Output the (X, Y) coordinate of the center of the cell containing the given text.  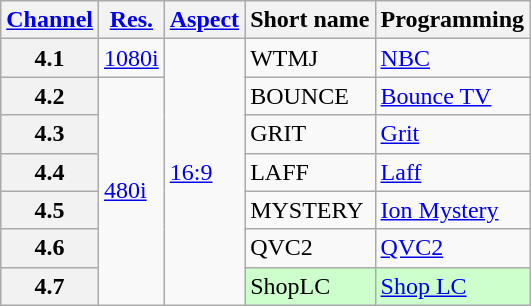
4.4 (50, 172)
Grit (452, 134)
GRIT (310, 134)
4.5 (50, 210)
Short name (310, 20)
Res. (132, 20)
Bounce TV (452, 96)
Shop LC (452, 286)
1080i (132, 58)
4.3 (50, 134)
480i (132, 191)
WTMJ (310, 58)
4.7 (50, 286)
4.6 (50, 248)
BOUNCE (310, 96)
16:9 (204, 172)
NBC (452, 58)
Ion Mystery (452, 210)
LAFF (310, 172)
Channel (50, 20)
Programming (452, 20)
Laff (452, 172)
MYSTERY (310, 210)
4.2 (50, 96)
ShopLC (310, 286)
4.1 (50, 58)
Aspect (204, 20)
